Identify which cell holds the provided text, then report its (x, y) central coordinate. 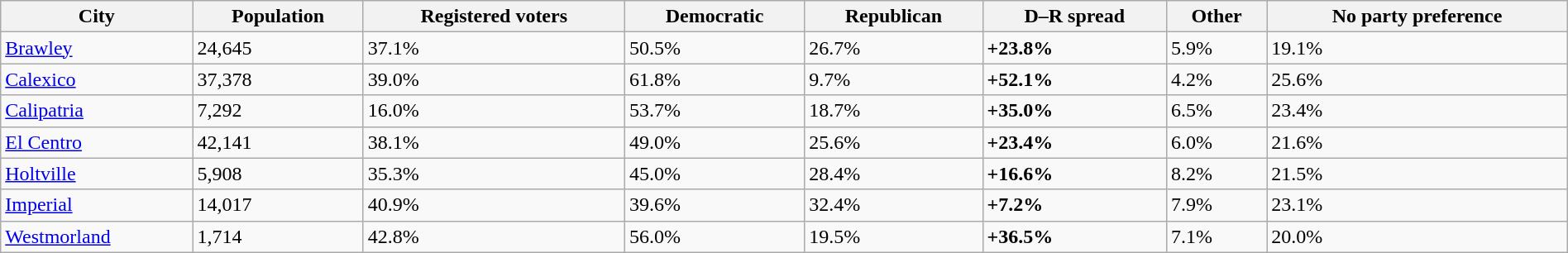
14,017 (278, 205)
D–R spread (1074, 17)
49.0% (715, 142)
19.1% (1417, 48)
Democratic (715, 17)
45.0% (715, 174)
+23.4% (1074, 142)
37,378 (278, 79)
23.4% (1417, 111)
19.5% (893, 236)
Westmorland (97, 236)
38.1% (494, 142)
Registered voters (494, 17)
+16.6% (1074, 174)
42,141 (278, 142)
7.9% (1216, 205)
6.5% (1216, 111)
Brawley (97, 48)
Population (278, 17)
39.6% (715, 205)
Calipatria (97, 111)
24,645 (278, 48)
5.9% (1216, 48)
20.0% (1417, 236)
El Centro (97, 142)
Republican (893, 17)
42.8% (494, 236)
Imperial (97, 205)
City (97, 17)
53.7% (715, 111)
21.5% (1417, 174)
+23.8% (1074, 48)
+52.1% (1074, 79)
9.7% (893, 79)
32.4% (893, 205)
8.2% (1216, 174)
61.8% (715, 79)
Holtville (97, 174)
21.6% (1417, 142)
56.0% (715, 236)
39.0% (494, 79)
18.7% (893, 111)
Other (1216, 17)
5,908 (278, 174)
28.4% (893, 174)
26.7% (893, 48)
50.5% (715, 48)
7,292 (278, 111)
No party preference (1417, 17)
35.3% (494, 174)
4.2% (1216, 79)
37.1% (494, 48)
1,714 (278, 236)
7.1% (1216, 236)
Calexico (97, 79)
6.0% (1216, 142)
23.1% (1417, 205)
16.0% (494, 111)
+36.5% (1074, 236)
+7.2% (1074, 205)
+35.0% (1074, 111)
40.9% (494, 205)
